Pinpoint the cell where the given text exists, returning its [X, Y] midpoint coordinate. 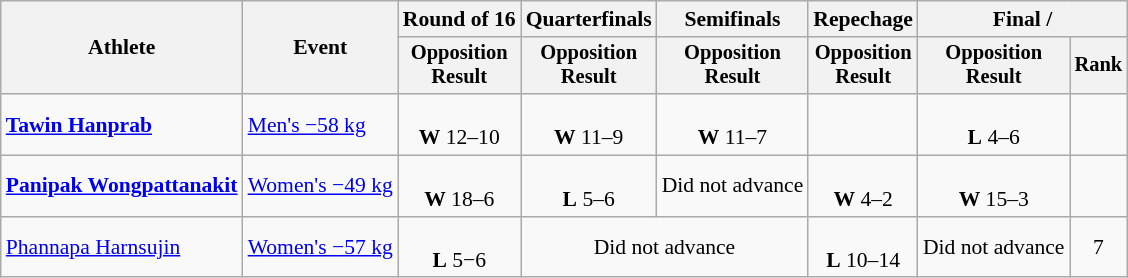
Panipak Wongpattanakit [122, 186]
L 5−6 [460, 248]
L 5–6 [589, 186]
7 [1099, 248]
W 11–7 [733, 124]
Rank [1099, 66]
Athlete [122, 48]
W 4–2 [863, 186]
Men's −58 kg [320, 124]
Women's −57 kg [320, 248]
Event [320, 48]
Women's −49 kg [320, 186]
W 11–9 [589, 124]
Repechage [863, 19]
L 10–14 [863, 248]
Semifinals [733, 19]
W 15–3 [994, 186]
Phannapa Harnsujin [122, 248]
Tawin Hanprab [122, 124]
Round of 16 [460, 19]
W 18–6 [460, 186]
W 12–10 [460, 124]
Quarterfinals [589, 19]
L 4–6 [994, 124]
Final / [1022, 19]
